Identify which cell holds the provided text, then report its (x, y) central coordinate. 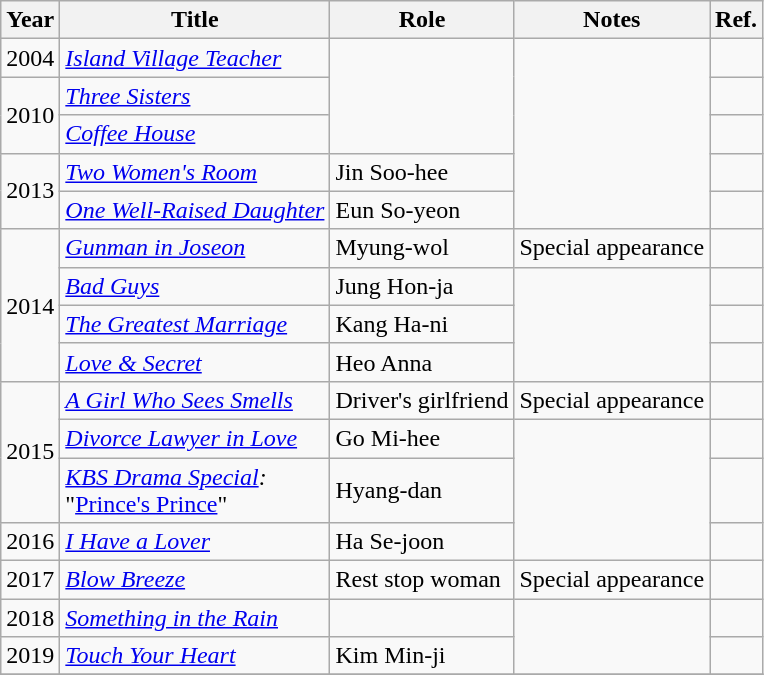
2013 (30, 191)
2018 (30, 618)
Driver's girlfriend (422, 400)
Rest stop woman (422, 580)
Gunman in Joseon (195, 248)
Year (30, 20)
The Greatest Marriage (195, 324)
Bad Guys (195, 286)
Notes (612, 20)
Eun So-yeon (422, 210)
Blow Breeze (195, 580)
Role (422, 20)
Title (195, 20)
Touch Your Heart (195, 656)
Three Sisters (195, 96)
Divorce Lawyer in Love (195, 438)
2019 (30, 656)
Myung-wol (422, 248)
Something in the Rain (195, 618)
One Well-Raised Daughter (195, 210)
Hyang-dan (422, 490)
Go Mi-hee (422, 438)
Two Women's Room (195, 172)
2017 (30, 580)
Jin Soo-hee (422, 172)
Jung Hon-ja (422, 286)
KBS Drama Special:"Prince's Prince" (195, 490)
2016 (30, 542)
I Have a Lover (195, 542)
Coffee House (195, 134)
Ha Se-joon (422, 542)
2014 (30, 305)
Island Village Teacher (195, 58)
Heo Anna (422, 362)
Love & Secret (195, 362)
2015 (30, 452)
Ref. (736, 20)
2004 (30, 58)
Kim Min-ji (422, 656)
A Girl Who Sees Smells (195, 400)
2010 (30, 115)
Kang Ha-ni (422, 324)
